Determine the [x, y] coordinate at the center of the cell enclosing the given text.  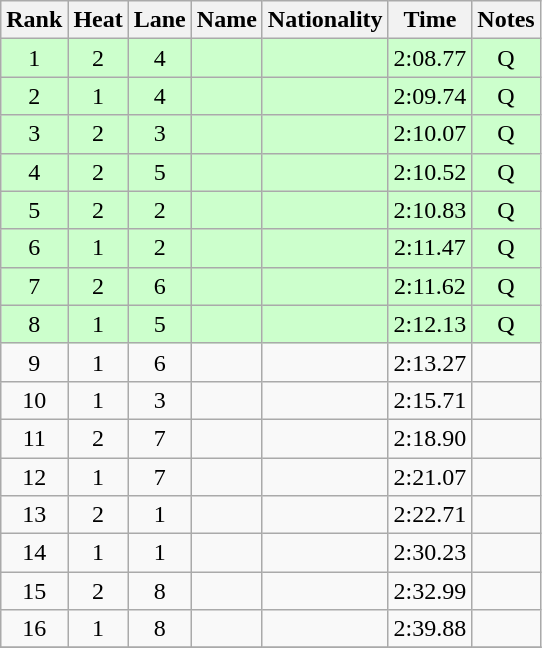
2:18.90 [430, 438]
Nationality [325, 20]
11 [34, 438]
2:22.71 [430, 515]
14 [34, 553]
Rank [34, 20]
13 [34, 515]
2:30.23 [430, 553]
16 [34, 629]
2:39.88 [430, 629]
2:08.77 [430, 58]
Lane [160, 20]
Time [430, 20]
2:10.52 [430, 172]
15 [34, 591]
2:32.99 [430, 591]
2:11.62 [430, 286]
Heat [98, 20]
10 [34, 400]
Notes [506, 20]
2:11.47 [430, 248]
9 [34, 362]
2:10.07 [430, 134]
2:10.83 [430, 210]
2:13.27 [430, 362]
2:21.07 [430, 477]
12 [34, 477]
Name [226, 20]
2:12.13 [430, 324]
2:09.74 [430, 96]
2:15.71 [430, 400]
